From the cell containing the given text, extract its center point as [x, y] coordinate. 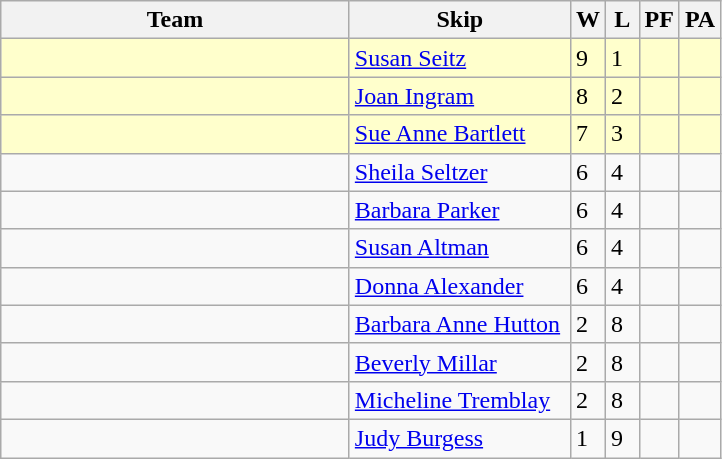
Judy Burgess [460, 438]
PA [700, 20]
Joan Ingram [460, 96]
L [622, 20]
Sue Anne Bartlett [460, 134]
Beverly Millar [460, 362]
Skip [460, 20]
Barbara Anne Hutton [460, 324]
Barbara Parker [460, 210]
W [588, 20]
Team [176, 20]
PF [659, 20]
Susan Altman [460, 248]
Sheila Seltzer [460, 172]
Donna Alexander [460, 286]
7 [588, 134]
Micheline Tremblay [460, 400]
3 [622, 134]
Susan Seitz [460, 58]
